Pinpoint the cell where the given text exists, returning its [x, y] midpoint coordinate. 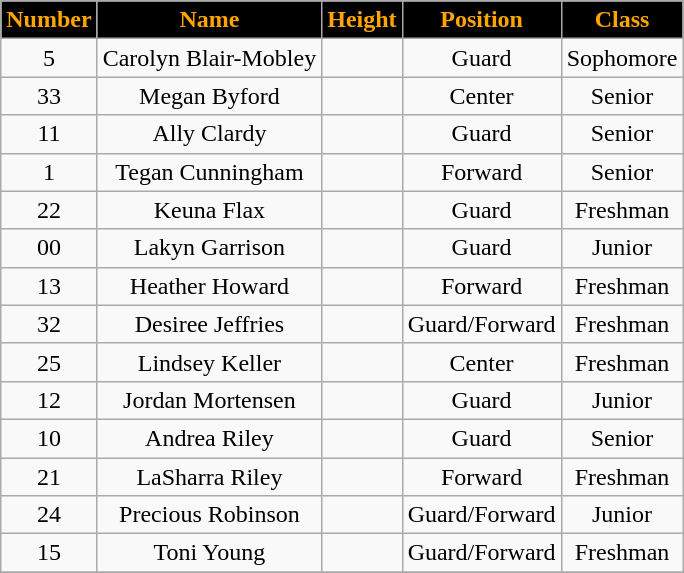
Megan Byford [210, 96]
11 [49, 134]
1 [49, 172]
5 [49, 58]
24 [49, 515]
Precious Robinson [210, 515]
10 [49, 438]
32 [49, 324]
33 [49, 96]
Jordan Mortensen [210, 400]
00 [49, 248]
21 [49, 477]
Lindsey Keller [210, 362]
22 [49, 210]
Desiree Jeffries [210, 324]
LaSharra Riley [210, 477]
Tegan Cunningham [210, 172]
15 [49, 553]
Toni Young [210, 553]
Number [49, 20]
Sophomore [622, 58]
Carolyn Blair-Mobley [210, 58]
Lakyn Garrison [210, 248]
13 [49, 286]
Name [210, 20]
12 [49, 400]
Heather Howard [210, 286]
Class [622, 20]
Ally Clardy [210, 134]
Position [482, 20]
Andrea Riley [210, 438]
Height [362, 20]
Keuna Flax [210, 210]
25 [49, 362]
